Capture the cell that displays the provided text and extract its (x, y) central coordinate. 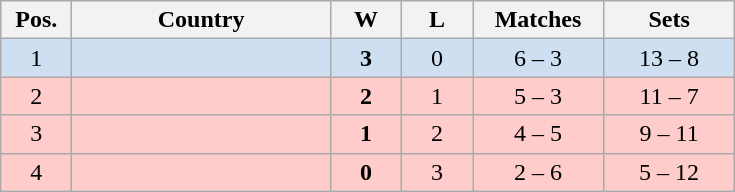
Matches (538, 20)
9 – 11 (670, 134)
13 – 8 (670, 58)
6 – 3 (538, 58)
Sets (670, 20)
11 – 7 (670, 96)
4 – 5 (538, 134)
L (436, 20)
W (366, 20)
Country (202, 20)
5 – 12 (670, 172)
5 – 3 (538, 96)
2 – 6 (538, 172)
Pos. (36, 20)
4 (36, 172)
